Determine the [x, y] coordinate at the center of the cell enclosing the given text.  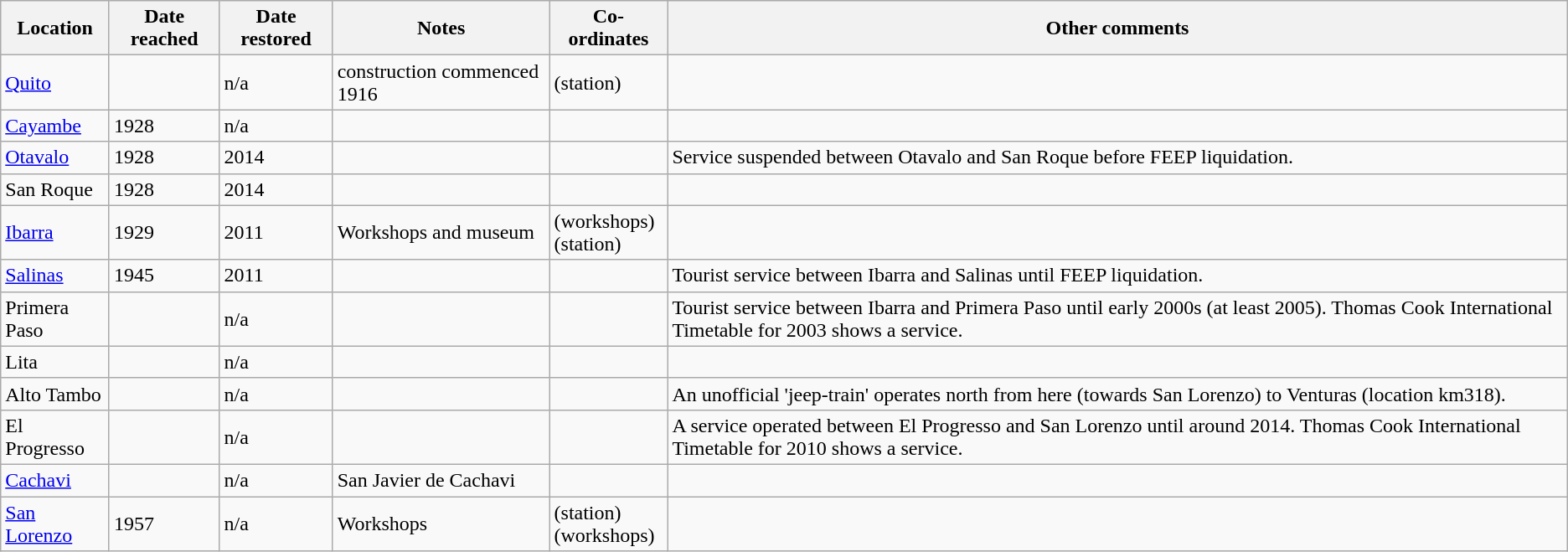
San Javier de Cachavi [441, 480]
Otavalo [55, 157]
A service operated between El Progresso and San Lorenzo until around 2014. Thomas Cook International Timetable for 2010 shows a service. [1117, 437]
Workshops and museum [441, 233]
Quito [55, 82]
El Progresso [55, 437]
Tourist service between Ibarra and Salinas until FEEP liquidation. [1117, 276]
Date reached [164, 28]
1929 [164, 233]
Cayambe [55, 126]
Notes [441, 28]
Co-ordinates [608, 28]
Workshops [441, 523]
Ibarra [55, 233]
1945 [164, 276]
Tourist service between Ibarra and Primera Paso until early 2000s (at least 2005). Thomas Cook International Timetable for 2003 shows a service. [1117, 318]
Salinas [55, 276]
construction commenced 1916 [441, 82]
1957 [164, 523]
An unofficial 'jeep-train' operates north from here (towards San Lorenzo) to Venturas (location km318). [1117, 394]
Location [55, 28]
San Lorenzo [55, 523]
(station) [608, 82]
Cachavi [55, 480]
(station) (workshops) [608, 523]
Date restored [276, 28]
San Roque [55, 189]
Service suspended between Otavalo and San Roque before FEEP liquidation. [1117, 157]
Alto Tambo [55, 394]
(workshops) (station) [608, 233]
Primera Paso [55, 318]
Other comments [1117, 28]
Lita [55, 362]
